Provide the (x, y) coordinate of the cell's center where the given text is located.  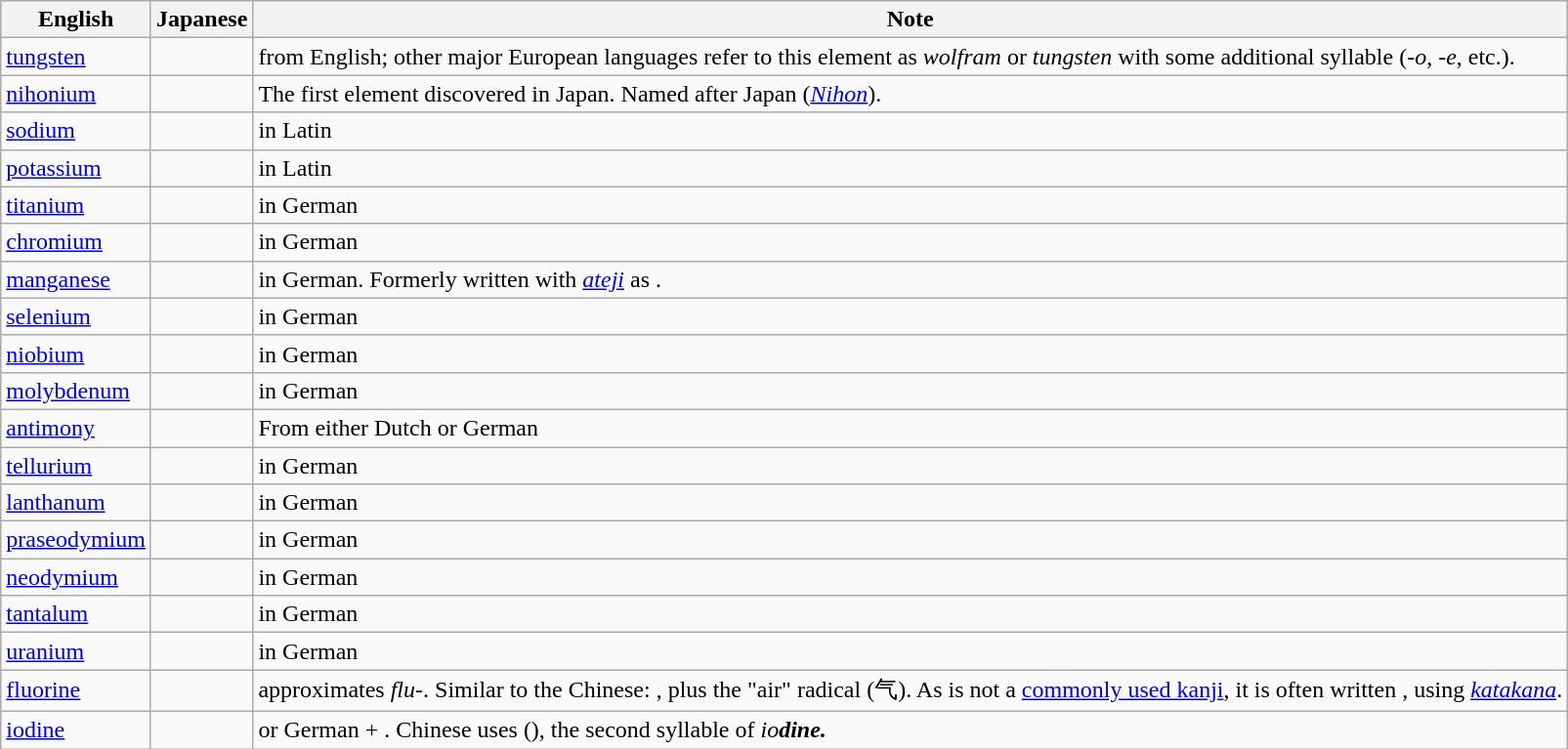
nihonium (76, 94)
approximates flu-. Similar to the Chinese: , plus the "air" radical (气). As is not a commonly used kanji, it is often written , using katakana. (911, 691)
praseodymium (76, 540)
selenium (76, 316)
lanthanum (76, 503)
tantalum (76, 614)
niobium (76, 354)
The first element discovered in Japan. Named after Japan (Nihon). (911, 94)
from English; other major European languages refer to this element as wolfram or tungsten with some additional syllable (-o, -e, etc.). (911, 57)
potassium (76, 168)
tungsten (76, 57)
sodium (76, 131)
manganese (76, 279)
uranium (76, 651)
fluorine (76, 691)
titanium (76, 205)
English (76, 20)
Note (911, 20)
From either Dutch or German (911, 428)
in German. Formerly written with ateji as . (911, 279)
chromium (76, 242)
iodine (76, 729)
neodymium (76, 577)
or German + . Chinese uses (), the second syllable of iodine. (911, 729)
Japanese (201, 20)
molybdenum (76, 391)
antimony (76, 428)
tellurium (76, 466)
